Identify which cell holds the provided text, then report its [X, Y] central coordinate. 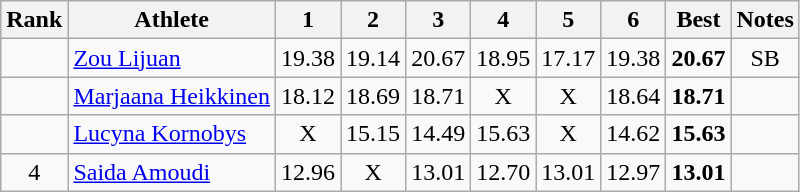
19.14 [374, 58]
Marjaana Heikkinen [172, 96]
12.97 [634, 172]
Saida Amoudi [172, 172]
17.17 [568, 58]
Athlete [172, 20]
Best [698, 20]
18.69 [374, 96]
12.96 [308, 172]
18.64 [634, 96]
Zou Lijuan [172, 58]
3 [438, 20]
SB [765, 58]
1 [308, 20]
Notes [765, 20]
Rank [34, 20]
2 [374, 20]
18.95 [504, 58]
5 [568, 20]
Lucyna Kornobys [172, 134]
14.49 [438, 134]
12.70 [504, 172]
18.12 [308, 96]
15.15 [374, 134]
6 [634, 20]
14.62 [634, 134]
